From the cell containing the given text, extract its center point as (X, Y) coordinate. 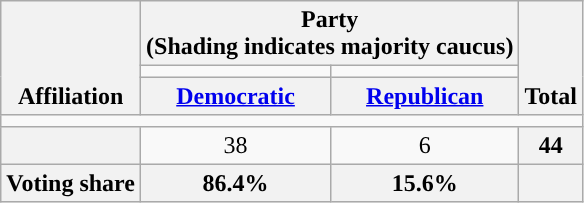
6 (425, 145)
15.6% (425, 183)
86.4% (236, 183)
Republican (425, 96)
38 (236, 145)
44 (551, 145)
Voting share (71, 183)
Total (551, 58)
Party (Shading indicates majority caucus) (330, 34)
Affiliation (71, 58)
Democratic (236, 96)
